Capture the cell that displays the provided text and extract its (X, Y) central coordinate. 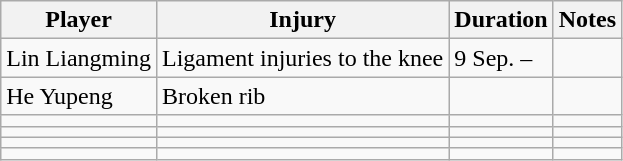
Ligament injuries to the knee (302, 58)
Player (79, 20)
Injury (302, 20)
Lin Liangming (79, 58)
Duration (501, 20)
He Yupeng (79, 96)
Broken rib (302, 96)
9 Sep. – (501, 58)
Notes (587, 20)
